Determine the (X, Y) coordinate at the center of the cell enclosing the given text.  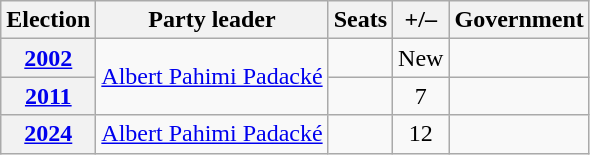
12 (421, 134)
7 (421, 96)
+/– (421, 20)
Government (519, 20)
2024 (48, 134)
New (421, 58)
2002 (48, 58)
Election (48, 20)
2011 (48, 96)
Party leader (212, 20)
Seats (360, 20)
